Output the (x, y) coordinate of the center of the cell containing the given text.  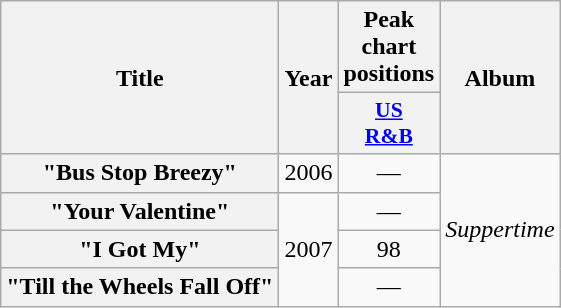
Suppertime (500, 230)
Album (500, 78)
98 (389, 249)
Year (308, 78)
2006 (308, 173)
Peak chart positions (389, 47)
USR&B (389, 124)
2007 (308, 249)
"Your Valentine" (140, 211)
Title (140, 78)
"I Got My" (140, 249)
"Bus Stop Breezy" (140, 173)
"Till the Wheels Fall Off" (140, 287)
